Output the (x, y) coordinate of the center of the cell containing the given text.  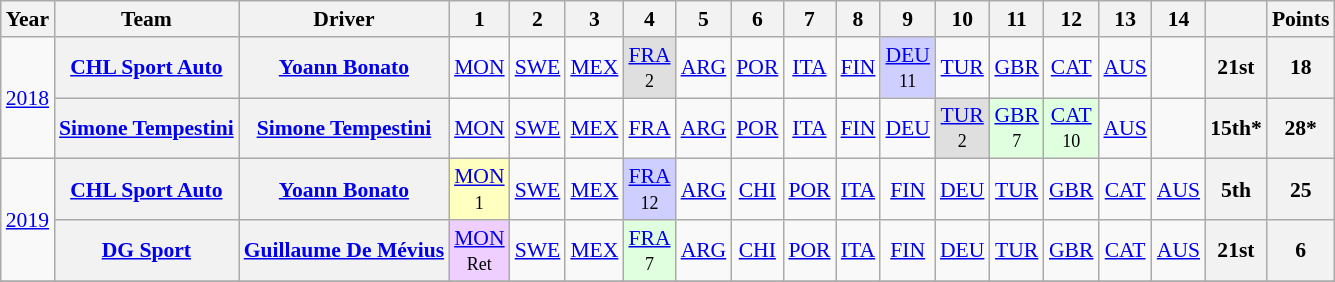
Guillaume De Mévius (344, 250)
10 (962, 19)
12 (1072, 19)
14 (1178, 19)
3 (594, 19)
28* (1301, 128)
18 (1301, 68)
GBR7 (1016, 128)
FRA12 (649, 190)
TUR2 (962, 128)
FRA7 (649, 250)
2019 (28, 220)
Team (146, 19)
8 (858, 19)
9 (907, 19)
11 (1016, 19)
DG Sport (146, 250)
CAT10 (1072, 128)
2018 (28, 98)
FRA (649, 128)
DEU11 (907, 68)
MON1 (480, 190)
13 (1124, 19)
Points (1301, 19)
FRA2 (649, 68)
15th* (1236, 128)
MONRet (480, 250)
Driver (344, 19)
4 (649, 19)
Year (28, 19)
7 (809, 19)
5th (1236, 190)
1 (480, 19)
2 (538, 19)
25 (1301, 190)
5 (704, 19)
